Find where the given text appears and provide that cell's center as (x, y) coordinate. 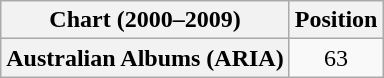
Australian Albums (ARIA) (145, 58)
Position (336, 20)
63 (336, 58)
Chart (2000–2009) (145, 20)
